For the text-containing cell, return its midpoint in (X, Y) coordinate format. 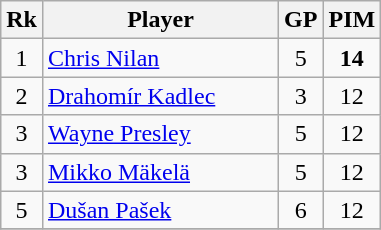
Drahomír Kadlec (160, 96)
1 (22, 58)
Rk (22, 20)
GP (301, 20)
Player (160, 20)
Dušan Pašek (160, 210)
Mikko Mäkelä (160, 172)
2 (22, 96)
Chris Nilan (160, 58)
14 (352, 58)
Wayne Presley (160, 134)
PIM (352, 20)
6 (301, 210)
